Pinpoint the cell where the given text exists, returning its [X, Y] midpoint coordinate. 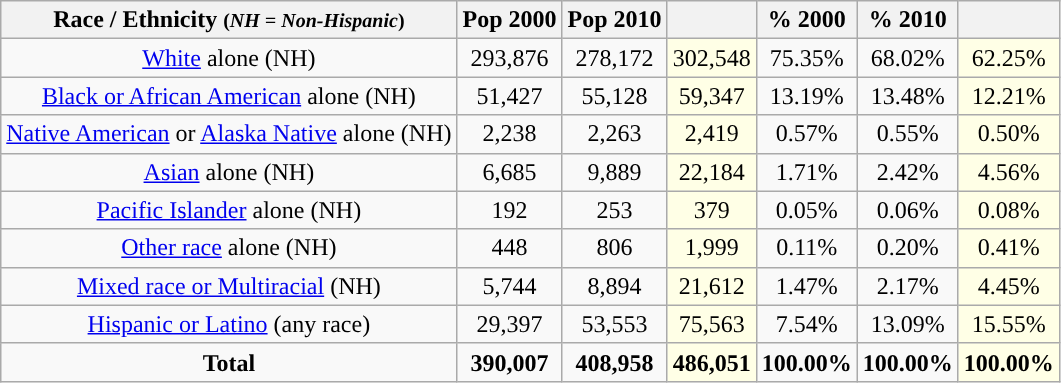
68.02% [908, 58]
390,007 [510, 362]
53,553 [614, 324]
1.71% [806, 172]
Pop 2000 [510, 20]
4.45% [1008, 286]
2,419 [712, 134]
0.05% [806, 210]
Pacific Islander alone (NH) [229, 210]
6,685 [510, 172]
302,548 [712, 58]
75.35% [806, 58]
0.55% [908, 134]
0.06% [908, 210]
75,563 [712, 324]
0.41% [1008, 248]
Asian alone (NH) [229, 172]
29,397 [510, 324]
8,894 [614, 286]
0.57% [806, 134]
486,051 [712, 362]
59,347 [712, 96]
448 [510, 248]
13.19% [806, 96]
4.56% [1008, 172]
13.48% [908, 96]
192 [510, 210]
% 2000 [806, 20]
2,238 [510, 134]
2.42% [908, 172]
Other race alone (NH) [229, 248]
Race / Ethnicity (NH = Non-Hispanic) [229, 20]
253 [614, 210]
278,172 [614, 58]
Mixed race or Multiracial (NH) [229, 286]
806 [614, 248]
0.11% [806, 248]
13.09% [908, 324]
21,612 [712, 286]
White alone (NH) [229, 58]
379 [712, 210]
293,876 [510, 58]
0.08% [1008, 210]
0.20% [908, 248]
62.25% [1008, 58]
408,958 [614, 362]
0.50% [1008, 134]
2.17% [908, 286]
% 2010 [908, 20]
7.54% [806, 324]
Native American or Alaska Native alone (NH) [229, 134]
9,889 [614, 172]
Black or African American alone (NH) [229, 96]
Pop 2010 [614, 20]
12.21% [1008, 96]
1,999 [712, 248]
Total [229, 362]
5,744 [510, 286]
22,184 [712, 172]
51,427 [510, 96]
1.47% [806, 286]
2,263 [614, 134]
55,128 [614, 96]
Hispanic or Latino (any race) [229, 324]
15.55% [1008, 324]
